For the text-containing cell, return its midpoint in [X, Y] coordinate format. 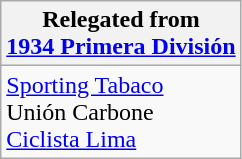
Sporting Tabaco Unión Carbone Ciclista Lima [121, 112]
Relegated from1934 Primera División [121, 34]
